Capture the cell that displays the provided text and extract its (x, y) central coordinate. 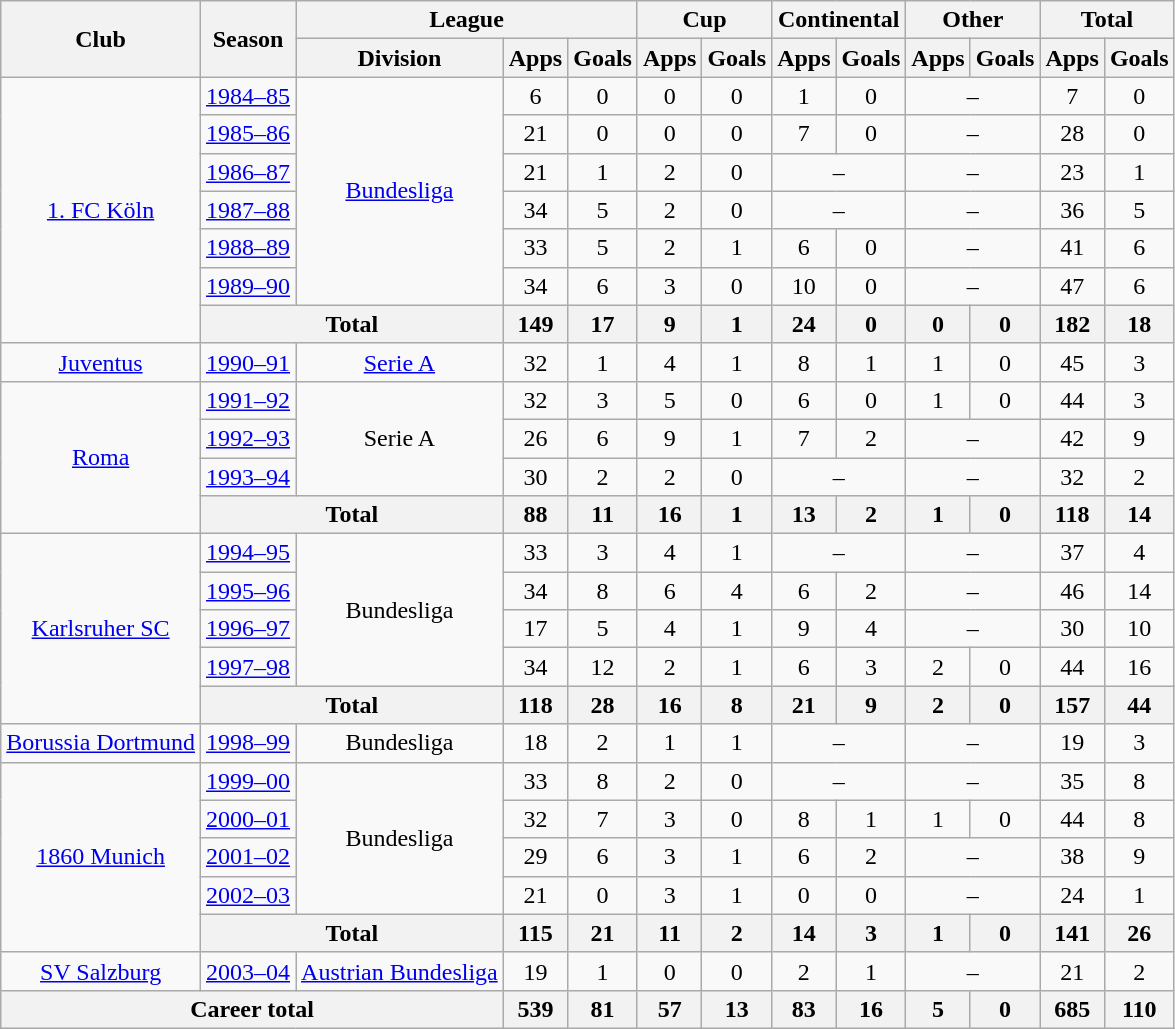
1984–85 (248, 96)
Roma (101, 457)
149 (535, 324)
23 (1072, 172)
Season (248, 39)
1998–99 (248, 743)
12 (603, 667)
35 (1072, 781)
League (467, 20)
Division (400, 58)
1991–92 (248, 400)
1999–00 (248, 781)
182 (1072, 324)
57 (669, 1009)
157 (1072, 705)
41 (1072, 248)
Career total (252, 1009)
1997–98 (248, 667)
Austrian Bundesliga (400, 971)
81 (603, 1009)
685 (1072, 1009)
1989–90 (248, 286)
1993–94 (248, 477)
83 (804, 1009)
1988–89 (248, 248)
36 (1072, 210)
Continental (839, 20)
Cup (704, 20)
Juventus (101, 362)
115 (535, 933)
1985–86 (248, 134)
539 (535, 1009)
Club (101, 39)
1. FC Köln (101, 210)
37 (1072, 553)
1992–93 (248, 438)
1996–97 (248, 629)
Other (973, 20)
Karlsruher SC (101, 629)
47 (1072, 286)
29 (535, 857)
1994–95 (248, 553)
1986–87 (248, 172)
46 (1072, 591)
42 (1072, 438)
45 (1072, 362)
2001–02 (248, 857)
1987–88 (248, 210)
Borussia Dortmund (101, 743)
88 (535, 515)
38 (1072, 857)
1995–96 (248, 591)
2002–03 (248, 895)
SV Salzburg (101, 971)
141 (1072, 933)
110 (1139, 1009)
1990–91 (248, 362)
1860 Munich (101, 857)
2003–04 (248, 971)
2000–01 (248, 819)
